Pinpoint the cell where the given text exists, returning its (x, y) midpoint coordinate. 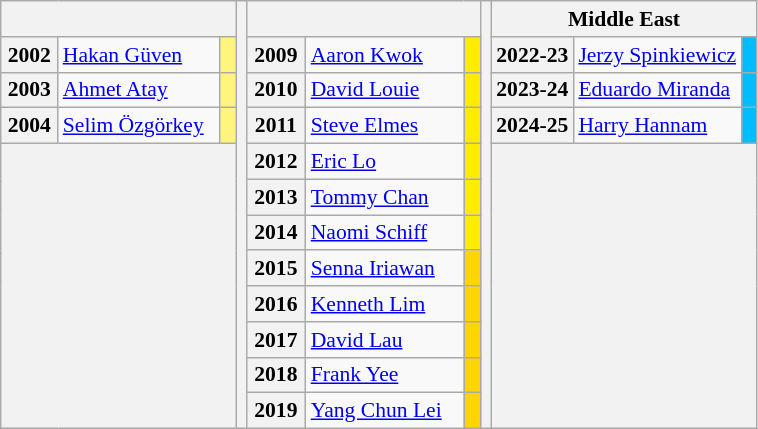
David Lau (385, 340)
2018 (276, 375)
Middle East (624, 19)
Tommy Chan (385, 197)
2015 (276, 269)
2010 (276, 90)
Naomi Schiff (385, 233)
2012 (276, 162)
2019 (276, 411)
2013 (276, 197)
Yang Chun Lei (385, 411)
Ahmet Atay (138, 90)
Selim Özgörkey (138, 126)
Jerzy Spinkiewicz (657, 55)
Hakan Güven (138, 55)
Aaron Kwok (385, 55)
2004 (30, 126)
2017 (276, 340)
2011 (276, 126)
2023-24 (532, 90)
2014 (276, 233)
2003 (30, 90)
Steve Elmes (385, 126)
2009 (276, 55)
David Louie (385, 90)
2016 (276, 304)
Eric Lo (385, 162)
Senna Iriawan (385, 269)
2024-25 (532, 126)
Harry Hannam (657, 126)
Frank Yee (385, 375)
Kenneth Lim (385, 304)
2022-23 (532, 55)
2002 (30, 55)
Eduardo Miranda (657, 90)
